Output the (X, Y) coordinate of the center of the cell containing the given text.  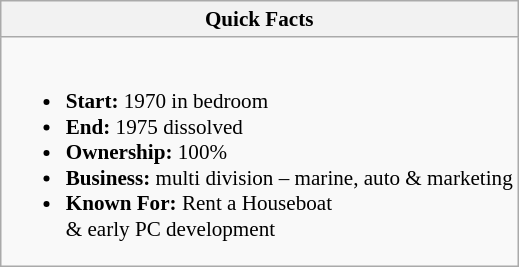
Quick Facts (260, 18)
